Capture the cell that displays the provided text and extract its [X, Y] central coordinate. 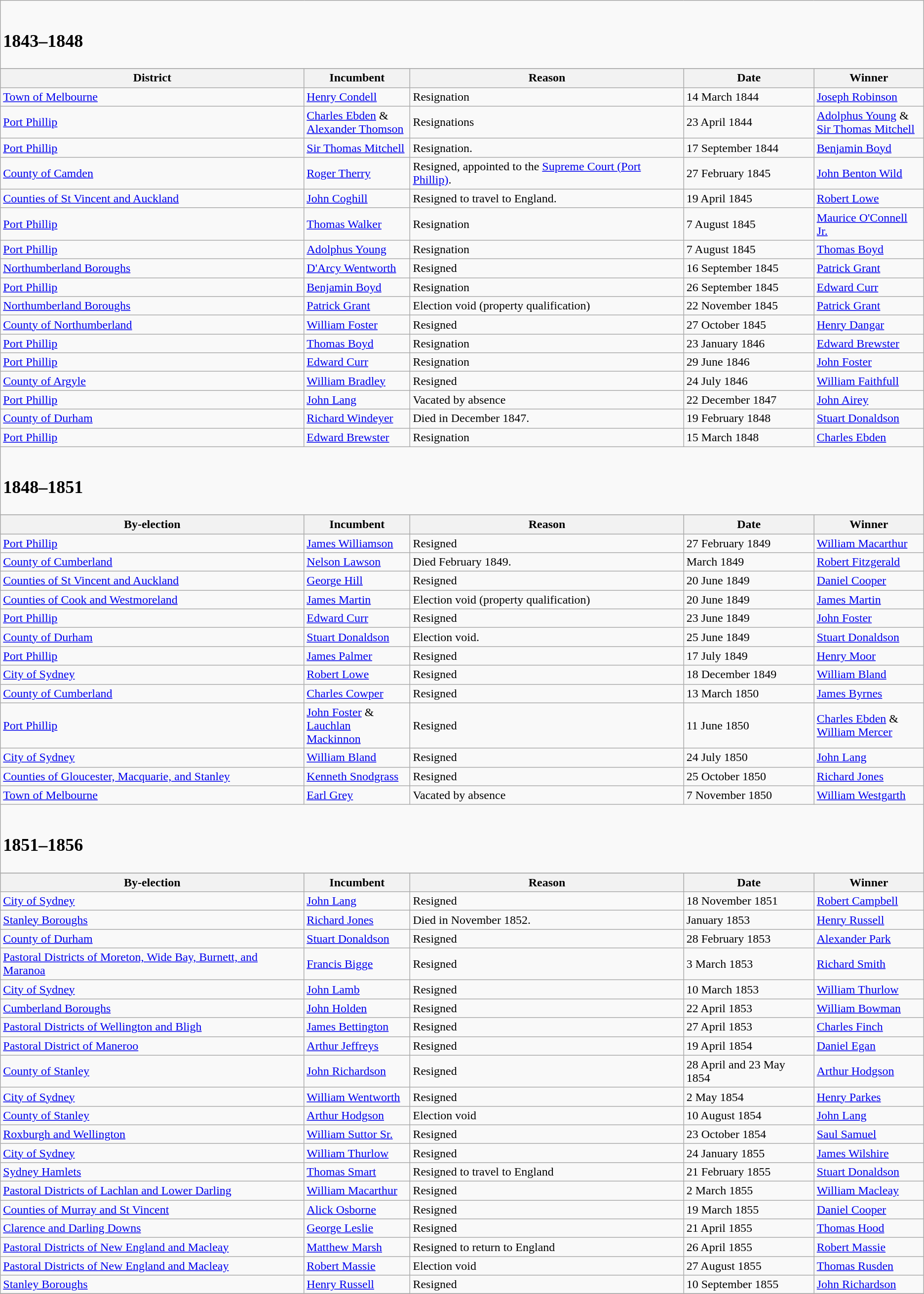
Roxburgh and Wellington [152, 1134]
22 November 1845 [749, 306]
Henry Moor [869, 656]
Pastoral District of Maneroo [152, 1046]
25 June 1849 [749, 637]
Thomas Hood [869, 1228]
28 April and 23 May 1854 [749, 1071]
28 February 1853 [749, 939]
26 September 1845 [749, 287]
Robert Campbell [869, 901]
16 September 1845 [749, 268]
25 October 1850 [749, 776]
William Bradley [357, 381]
3 March 1853 [749, 964]
D'Arcy Wentworth [357, 268]
Died in December 1847. [547, 419]
James Williamson [357, 543]
Resigned, appointed to the Supreme Court (Port Phillip). [547, 173]
Charles Ebden &William Mercer [869, 725]
Sydney Hamlets [152, 1172]
29 June 1846 [749, 362]
27 February 1845 [749, 173]
Thomas Smart [357, 1172]
Charles Ebden [869, 437]
24 July 1850 [749, 758]
William Foster [357, 325]
County of Argyle [152, 381]
William Suttor Sr. [357, 1134]
19 February 1848 [749, 419]
Robert Fitzgerald [869, 562]
Cumberland Boroughs [152, 1008]
Election void. [547, 637]
Sir Thomas Mitchell [357, 148]
William Wentworth [357, 1097]
Saul Samuel [869, 1134]
24 July 1846 [749, 381]
Pastoral Districts of Wellington and Bligh [152, 1027]
Earl Grey [357, 795]
22 December 1847 [749, 400]
Henry Parkes [869, 1097]
Thomas Walker [357, 224]
1851–1856 [462, 838]
27 October 1845 [749, 325]
13 March 1850 [749, 693]
Roger Therry [357, 173]
John Foster &Lauchlan Mackinnon [357, 725]
Clarence and Darling Downs [152, 1228]
15 March 1848 [749, 437]
Counties of Gloucester, Macquarie, and Stanley [152, 776]
19 April 1854 [749, 1046]
Alick Osborne [357, 1210]
27 April 1853 [749, 1027]
John Lamb [357, 990]
10 August 1854 [749, 1115]
Pastoral Districts of Moreton, Wide Bay, Burnett, and Maranoa [152, 964]
County of Northumberland [152, 325]
District [152, 78]
March 1849 [749, 562]
23 October 1854 [749, 1134]
1843–1848 [462, 35]
James Wilshire [869, 1153]
Richard Smith [869, 964]
Henry Dangar [869, 325]
Joseph Robinson [869, 97]
Died February 1849. [547, 562]
21 February 1855 [749, 1172]
Counties of Murray and St Vincent [152, 1210]
County of Camden [152, 173]
Resigned to travel to England. [547, 198]
Henry Condell [357, 97]
17 September 1844 [749, 148]
Francis Bigge [357, 964]
Daniel Egan [869, 1046]
2 May 1854 [749, 1097]
Thomas Rusden [869, 1266]
Charles Cowper [357, 693]
23 April 1844 [749, 122]
Resigned to return to England [547, 1247]
Resignation. [547, 148]
Nelson Lawson [357, 562]
Counties of Cook and Westmoreland [152, 600]
William Westgarth [869, 795]
January 1853 [749, 920]
1848–1851 [462, 481]
William Macleay [869, 1191]
18 November 1851 [749, 901]
John Airey [869, 400]
17 July 1849 [749, 656]
Kenneth Snodgrass [357, 776]
10 September 1855 [749, 1285]
Resignations [547, 122]
Alexander Park [869, 939]
19 March 1855 [749, 1210]
19 April 1845 [749, 198]
14 March 1844 [749, 97]
24 January 1855 [749, 1153]
John Benton Wild [869, 173]
William Bowman [869, 1008]
Pastoral Districts of Lachlan and Lower Darling [152, 1191]
George Leslie [357, 1228]
John Coghill [357, 198]
Maurice O'Connell Jr. [869, 224]
21 April 1855 [749, 1228]
23 June 1849 [749, 618]
Richard Windeyer [357, 419]
Adolphus Young [357, 249]
Adolphus Young &Sir Thomas Mitchell [869, 122]
23 January 1846 [749, 343]
7 November 1850 [749, 795]
27 February 1849 [749, 543]
26 April 1855 [749, 1247]
Died in November 1852. [547, 920]
27 August 1855 [749, 1266]
11 June 1850 [749, 725]
George Hill [357, 581]
Resigned to travel to England [547, 1172]
Arthur Jeffreys [357, 1046]
10 March 1853 [749, 990]
James Bettington [357, 1027]
William Faithfull [869, 381]
John Holden [357, 1008]
22 April 1853 [749, 1008]
2 March 1855 [749, 1191]
Charles Finch [869, 1027]
Matthew Marsh [357, 1247]
Charles Ebden &Alexander Thomson [357, 122]
James Byrnes [869, 693]
James Palmer [357, 656]
18 December 1849 [749, 675]
